Locate the cell with the specified text and output its [X, Y] center coordinate. 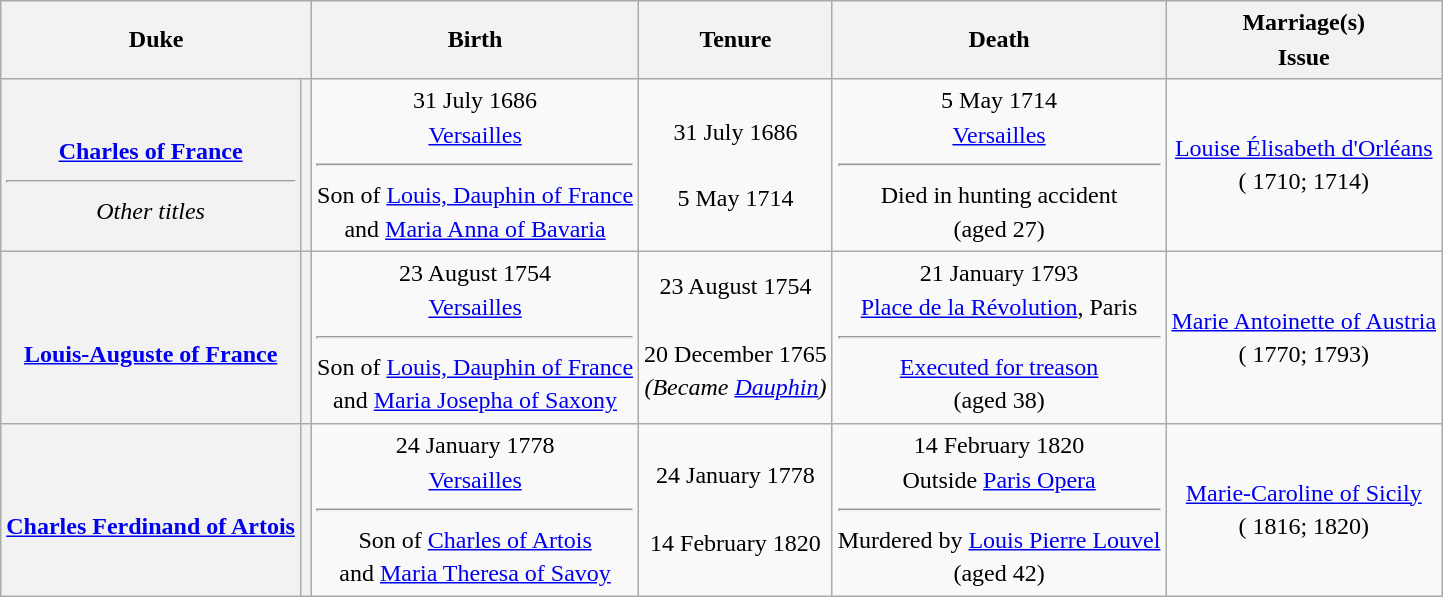
Duke [156, 40]
Marie-Caroline of Sicily( 1816; 1820) [1304, 510]
21 January 1793Place de la Révolution, ParisExecuted for treason(aged 38) [999, 337]
Louise Élisabeth d'Orléans( 1710; 1714) [1304, 165]
Louis-Auguste of France [151, 337]
Charles Ferdinand of Artois [151, 510]
Marriage(s)Issue [1304, 40]
24 January 1778VersaillesSon of Charles of Artoisand Maria Theresa of Savoy [476, 510]
Death [999, 40]
Marie Antoinette of Austria( 1770; 1793) [1304, 337]
31 July 1686VersaillesSon of Louis, Dauphin of Franceand Maria Anna of Bavaria [476, 165]
23 August 175420 December 1765(Became Dauphin) [736, 337]
14 February 1820Outside Paris OperaMurdered by Louis Pierre Louvel(aged 42) [999, 510]
24 January 177814 February 1820 [736, 510]
5 May 1714VersaillesDied in hunting accident(aged 27) [999, 165]
Birth [476, 40]
31 July 16865 May 1714 [736, 165]
Charles of FranceOther titles [151, 165]
23 August 1754VersaillesSon of Louis, Dauphin of Franceand Maria Josepha of Saxony [476, 337]
Tenure [736, 40]
